Return [x, y] of the center of cell containing provided text 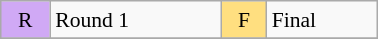
Final [322, 20]
R [25, 20]
Round 1 [136, 20]
F [244, 20]
